From the cell containing the given text, extract its center point as [X, Y] coordinate. 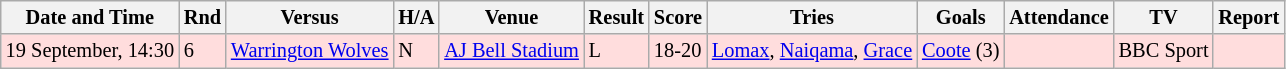
Rnd [202, 17]
BBC Sport [1164, 51]
Tries [812, 17]
N [416, 51]
AJ Bell Stadium [511, 51]
Venue [511, 17]
Date and Time [90, 17]
L [616, 51]
18-20 [678, 51]
TV [1164, 17]
Result [616, 17]
H/A [416, 17]
Goals [960, 17]
19 September, 14:30 [90, 51]
Score [678, 17]
Warrington Wolves [310, 51]
Lomax, Naiqama, Grace [812, 51]
Versus [310, 17]
6 [202, 51]
Coote (3) [960, 51]
Report [1248, 17]
Attendance [1058, 17]
